Extract the [x, y] coordinate from the center of the cell holding the provided text.  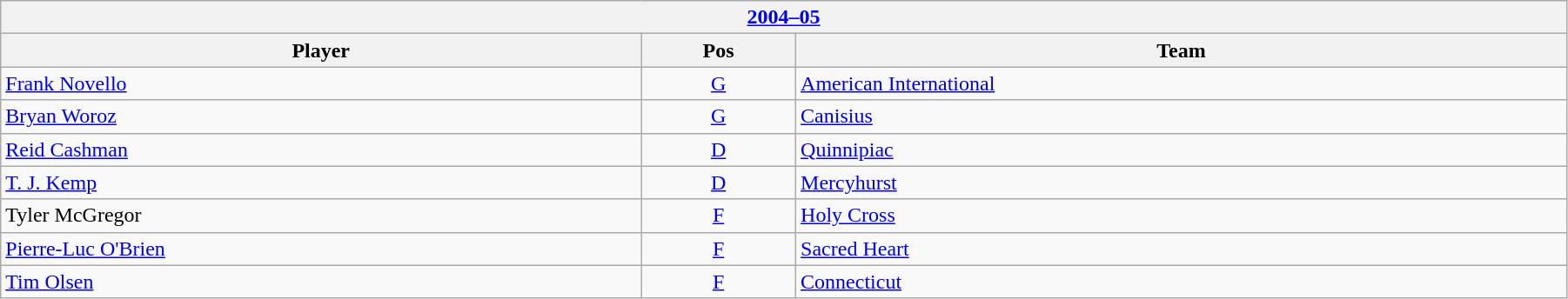
Frank Novello [321, 83]
Connecticut [1182, 282]
Mercyhurst [1182, 183]
American International [1182, 83]
T. J. Kemp [321, 183]
Tim Olsen [321, 282]
Canisius [1182, 116]
Bryan Woroz [321, 116]
Tyler McGregor [321, 216]
Pos [719, 50]
Reid Cashman [321, 149]
Team [1182, 50]
2004–05 [784, 17]
Quinnipiac [1182, 149]
Sacred Heart [1182, 249]
Player [321, 50]
Holy Cross [1182, 216]
Pierre-Luc O'Brien [321, 249]
